Find where the given text appears and provide that cell's center as (X, Y) coordinate. 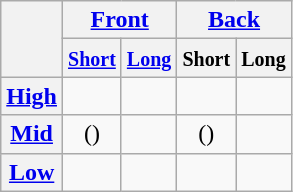
Mid (32, 134)
High (32, 96)
Front (120, 20)
Low (32, 172)
Back (234, 20)
